Capture the cell that displays the provided text and extract its (x, y) central coordinate. 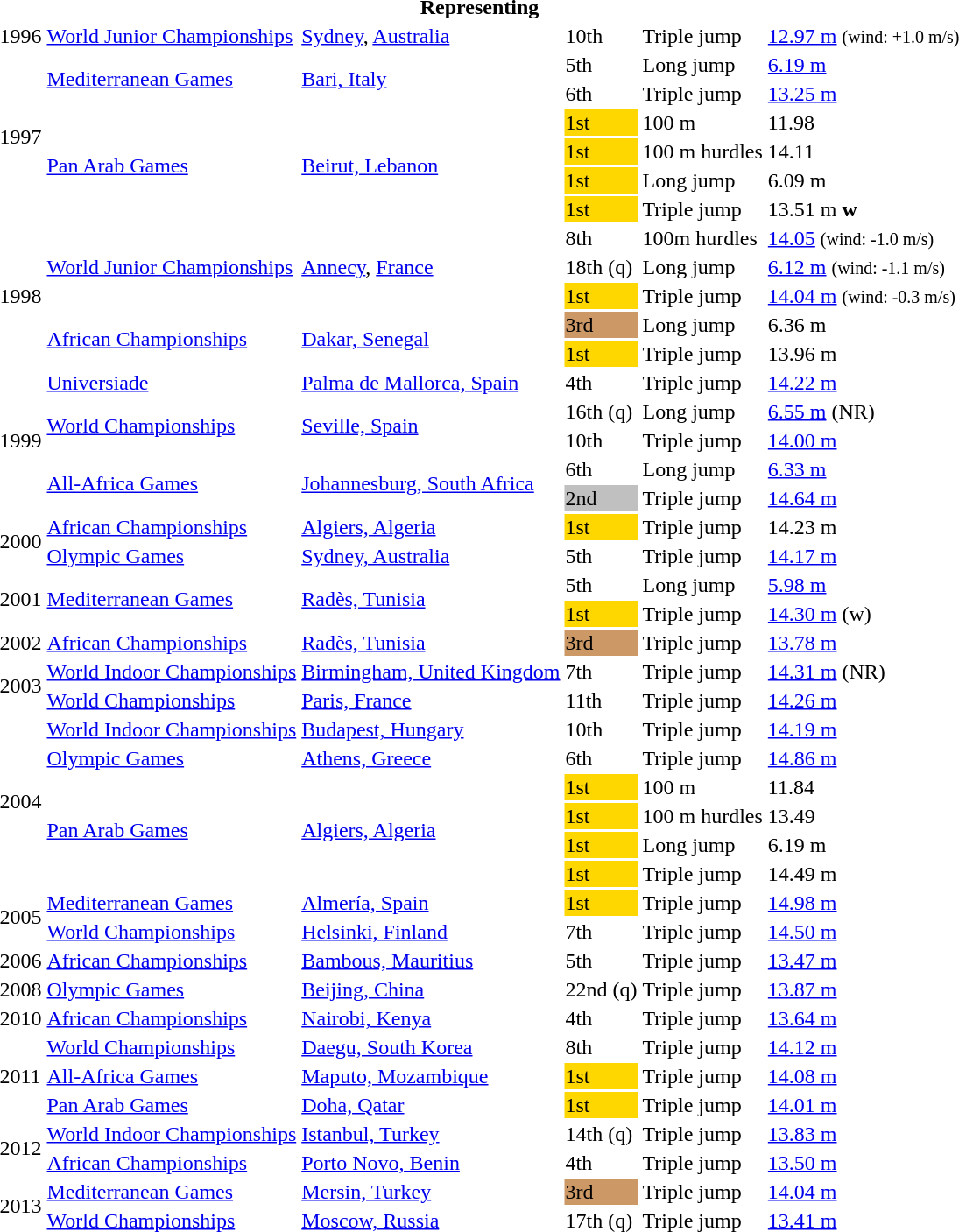
16th (q) (601, 412)
100m hurdles (702, 238)
Paris, France (431, 700)
Almería, Spain (431, 903)
Dakar, Senegal (431, 340)
Helsinki, Finland (431, 932)
Nairobi, Kenya (431, 1018)
14th (q) (601, 1134)
Seville, Spain (431, 426)
Beijing, China (431, 989)
Beirut, Lebanon (431, 166)
Birmingham, United Kingdom (431, 672)
Doha, Qatar (431, 1105)
Budapest, Hungary (431, 729)
Universiade (172, 383)
Johannesburg, South Africa (431, 483)
Bari, Italy (431, 79)
11th (601, 700)
18th (q) (601, 267)
Athens, Greece (431, 758)
Bambous, Mauritius (431, 961)
Maputo, Mozambique (431, 1076)
Daegu, South Korea (431, 1047)
22nd (q) (601, 989)
Mersin, Turkey (431, 1192)
Annecy, France (431, 267)
Porto Novo, Benin (431, 1163)
Istanbul, Turkey (431, 1134)
2nd (601, 498)
Palma de Mallorca, Spain (431, 383)
